From the cell containing the given text, extract its center point as [X, Y] coordinate. 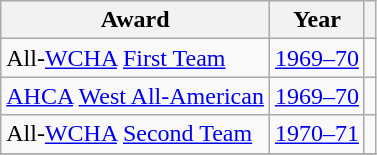
All-WCHA Second Team [136, 134]
Award [136, 20]
1970–71 [316, 134]
AHCA West All-American [136, 96]
Year [316, 20]
All-WCHA First Team [136, 58]
